Pinpoint the cell where the given text exists, returning its (x, y) midpoint coordinate. 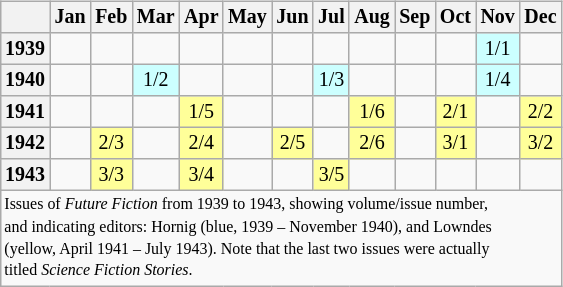
1/1 (498, 48)
1940 (24, 80)
1/3 (331, 80)
Apr (201, 18)
Jun (293, 18)
1/5 (201, 112)
1943 (24, 174)
2/1 (456, 112)
3/2 (541, 144)
3/5 (331, 174)
2/4 (201, 144)
2/5 (293, 144)
1941 (24, 112)
2/2 (541, 112)
1/6 (372, 112)
3/3 (111, 174)
Dec (541, 18)
1/2 (156, 80)
1/4 (498, 80)
Oct (456, 18)
1939 (24, 48)
Aug (372, 18)
Nov (498, 18)
2/3 (111, 144)
Feb (111, 18)
2/6 (372, 144)
1942 (24, 144)
3/4 (201, 174)
3/1 (456, 144)
Jul (331, 18)
Sep (414, 18)
May (247, 18)
Mar (156, 18)
Jan (70, 18)
